Find where the given text appears and provide that cell's center as [X, Y] coordinate. 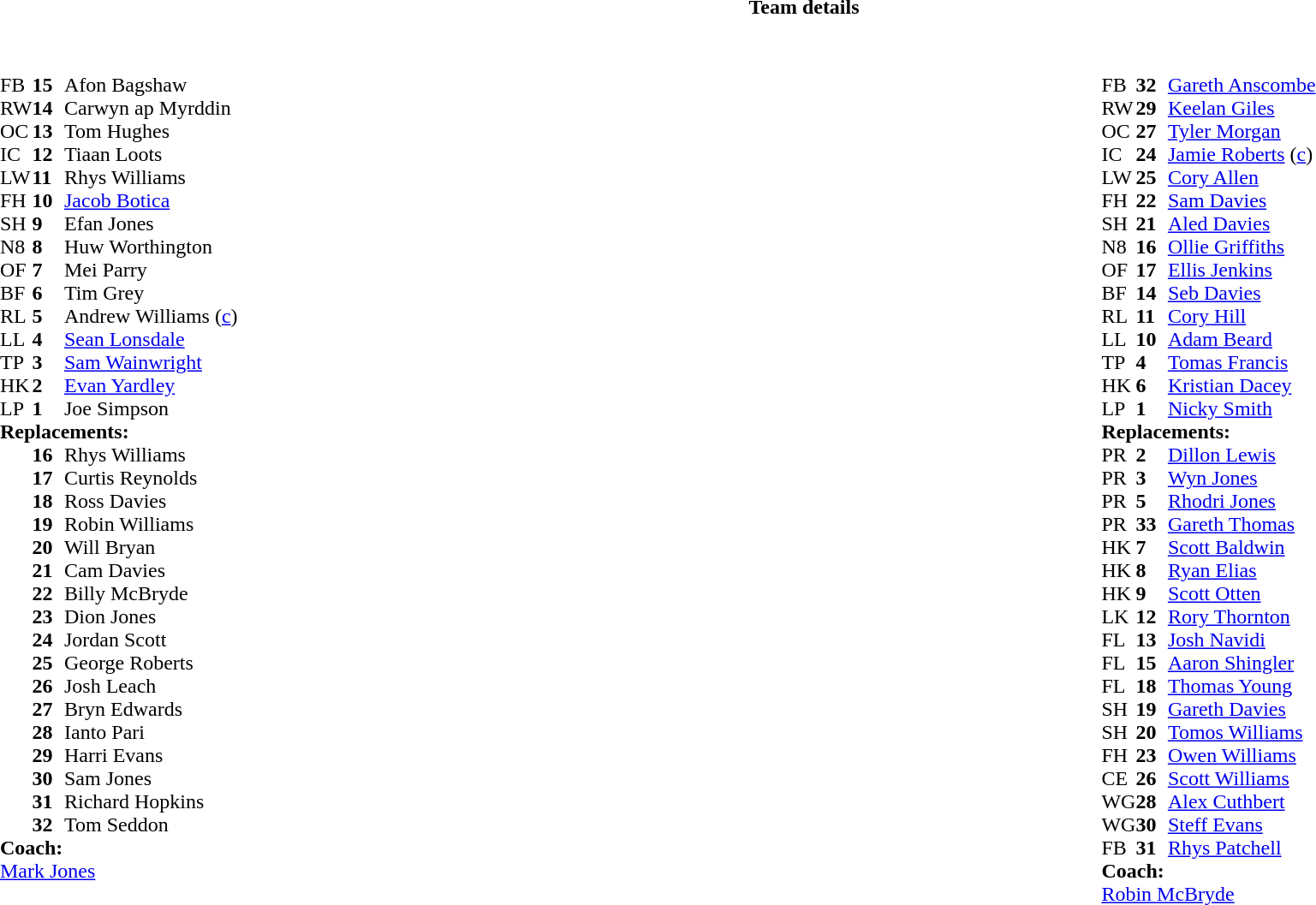
Ollie Griffiths [1242, 247]
Andrew Williams (c) [151, 317]
Efan Jones [151, 224]
Alex Cuthbert [1242, 801]
Thomas Young [1242, 687]
Afon Bagshaw [151, 86]
Tomas Francis [1242, 363]
Rhys Patchell [1242, 848]
Will Bryan [151, 548]
Ross Davies [151, 502]
Cam Davies [151, 570]
Jacob Botica [151, 200]
Tim Grey [151, 293]
Wyn Jones [1242, 478]
Aled Davies [1242, 224]
Steff Evans [1242, 825]
Harri Evans [151, 755]
Jordan Scott [151, 640]
Evan Yardley [151, 385]
Joe Simpson [151, 409]
Tomos Williams [1242, 733]
Tiaan Loots [151, 154]
Nicky Smith [1242, 409]
LK [1118, 616]
Curtis Reynolds [151, 478]
Robin Williams [151, 524]
Dillon Lewis [1242, 455]
Sam Davies [1242, 200]
Bryn Edwards [151, 709]
Gareth Thomas [1242, 524]
Owen Williams [1242, 755]
Carwyn ap Myrddin [151, 108]
Dion Jones [151, 616]
Seb Davies [1242, 293]
Gareth Davies [1242, 709]
Keelan Giles [1242, 108]
Tom Hughes [151, 132]
Sean Lonsdale [151, 339]
Billy McBryde [151, 594]
Ellis Jenkins [1242, 271]
Aaron Shingler [1242, 663]
Cory Allen [1242, 178]
CE [1118, 779]
Sam Wainwright [151, 363]
Ianto Pari [151, 733]
Josh Navidi [1242, 640]
Tom Seddon [151, 825]
Mark Jones [119, 872]
Rory Thornton [1242, 616]
Sam Jones [151, 779]
Mei Parry [151, 271]
33 [1152, 524]
Richard Hopkins [151, 801]
Kristian Dacey [1242, 385]
Jamie Roberts (c) [1242, 154]
Ryan Elias [1242, 570]
Cory Hill [1242, 317]
Rhodri Jones [1242, 502]
Scott Otten [1242, 594]
Tyler Morgan [1242, 132]
Huw Worthington [151, 247]
Gareth Anscombe [1242, 86]
Josh Leach [151, 687]
Scott Baldwin [1242, 548]
George Roberts [151, 663]
Adam Beard [1242, 339]
Scott Williams [1242, 779]
